Provide the (X, Y) coordinate of the cell's center where the given text is located.  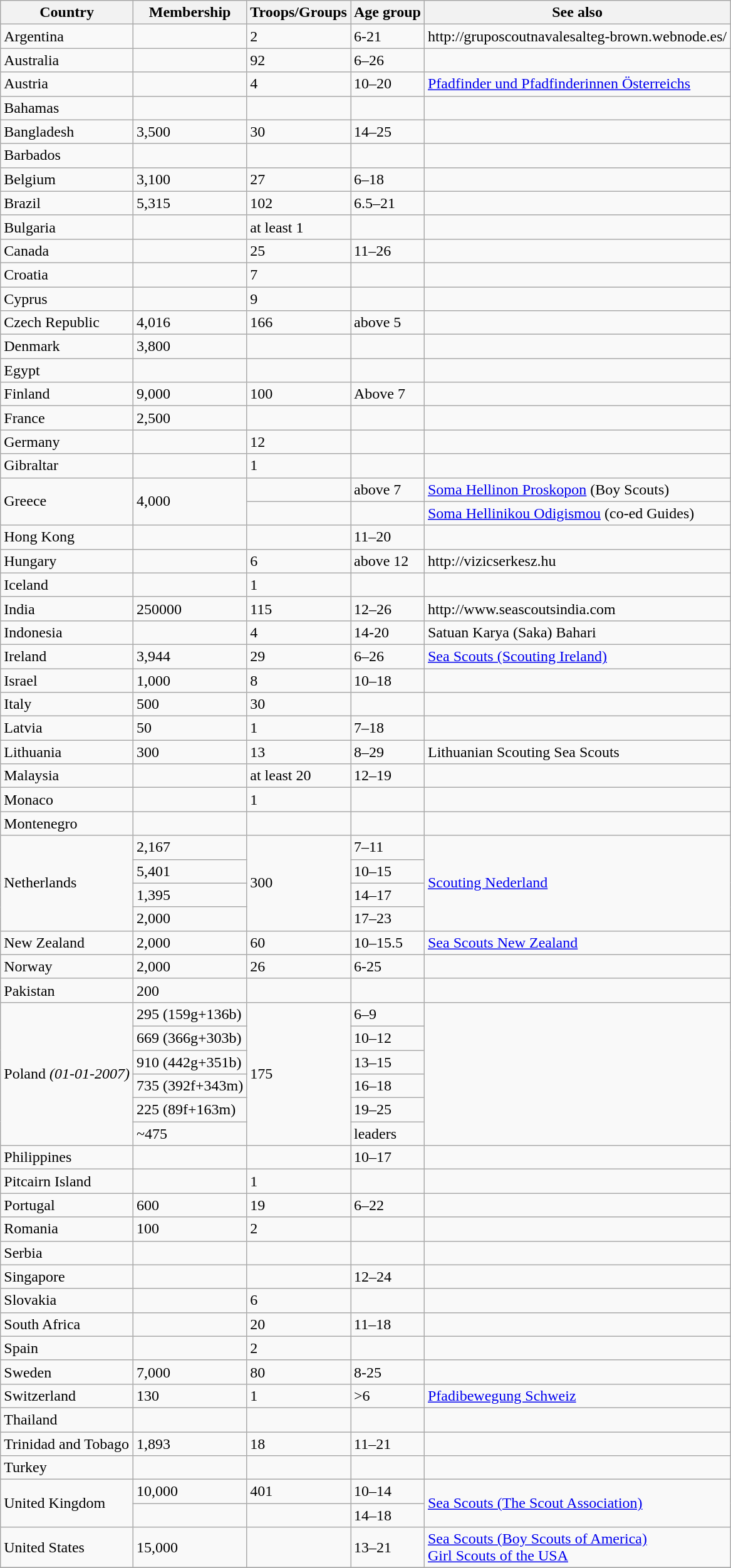
See also (577, 13)
Malaysia (67, 776)
3,500 (189, 132)
Philippines (67, 1158)
leaders (388, 1134)
Scouting Nederland (577, 883)
5,315 (189, 203)
Membership (189, 13)
Germany (67, 442)
Poland (01-01-2007) (67, 1074)
7 (299, 274)
130 (189, 1396)
Cyprus (67, 299)
>6 (388, 1396)
166 (299, 323)
10,000 (189, 1492)
Country (67, 13)
200 (189, 990)
~475 (189, 1134)
60 (299, 943)
10–17 (388, 1158)
Satuan Karya (Saka) Bahari (577, 632)
5,401 (189, 871)
Australia (67, 60)
7–18 (388, 728)
Austria (67, 84)
Latvia (67, 728)
Netherlands (67, 883)
Trinidad and Tobago (67, 1443)
Czech Republic (67, 323)
12–26 (388, 609)
910 (442g+351b) (189, 1062)
Pakistan (67, 990)
http://www.seascoutsindia.com (577, 609)
669 (366g+303b) (189, 1038)
1,893 (189, 1443)
11–18 (388, 1324)
6–22 (388, 1205)
Belgium (67, 179)
18 (299, 1443)
10–15.5 (388, 943)
50 (189, 728)
8-25 (388, 1372)
295 (159g+136b) (189, 1014)
Bangladesh (67, 132)
Montenegro (67, 823)
Pfadfinder und Pfadfinderinnen Österreichs (577, 84)
735 (392f+343m) (189, 1086)
15,000 (189, 1548)
19 (299, 1205)
14–17 (388, 895)
Bahamas (67, 108)
3,100 (189, 179)
at least 1 (299, 227)
Croatia (67, 274)
Hungary (67, 561)
3,800 (189, 347)
7,000 (189, 1372)
8 (299, 680)
4,000 (189, 501)
at least 20 (299, 776)
10–14 (388, 1492)
29 (299, 656)
7–11 (388, 847)
Serbia (67, 1253)
600 (189, 1205)
Gibraltar (67, 466)
India (67, 609)
France (67, 418)
Iceland (67, 585)
6.5–21 (388, 203)
Romania (67, 1229)
Egypt (67, 370)
250000 (189, 609)
6–9 (388, 1014)
Pitcairn Island (67, 1181)
401 (299, 1492)
Finland (67, 394)
10–12 (388, 1038)
Greece (67, 501)
Norway (67, 966)
26 (299, 966)
1,000 (189, 680)
10–15 (388, 871)
175 (299, 1074)
Portugal (67, 1205)
Bulgaria (67, 227)
500 (189, 704)
above 12 (388, 561)
Switzerland (67, 1396)
14-20 (388, 632)
3,944 (189, 656)
2,167 (189, 847)
United States (67, 1548)
Turkey (67, 1468)
Thailand (67, 1419)
11–20 (388, 537)
225 (89f+163m) (189, 1110)
10–18 (388, 680)
Sea Scouts (Scouting Ireland) (577, 656)
11–21 (388, 1443)
http://gruposcoutnavalesalteg-brown.webnode.es/ (577, 36)
above 7 (388, 489)
2,500 (189, 418)
9 (299, 299)
14–18 (388, 1515)
Sea Scouts New Zealand (577, 943)
Spain (67, 1348)
Monaco (67, 800)
Indonesia (67, 632)
12 (299, 442)
Sea Scouts (Boy Scouts of America)Girl Scouts of the USA (577, 1548)
9,000 (189, 394)
11–26 (388, 251)
80 (299, 1372)
4,016 (189, 323)
12–24 (388, 1277)
20 (299, 1324)
South Africa (67, 1324)
13–15 (388, 1062)
6-25 (388, 966)
Brazil (67, 203)
Barbados (67, 155)
Above 7 (388, 394)
13 (299, 752)
1,395 (189, 895)
http://vizicserkesz.hu (577, 561)
Lithuanian Scouting Sea Scouts (577, 752)
27 (299, 179)
Canada (67, 251)
New Zealand (67, 943)
Hong Kong (67, 537)
10–20 (388, 84)
Ireland (67, 656)
Sea Scouts (The Scout Association) (577, 1503)
92 (299, 60)
13–21 (388, 1548)
Italy (67, 704)
Sweden (67, 1372)
Singapore (67, 1277)
102 (299, 203)
115 (299, 609)
Lithuania (67, 752)
Slovakia (67, 1300)
6–18 (388, 179)
12–19 (388, 776)
Israel (67, 680)
Soma Hellinon Proskopon (Boy Scouts) (577, 489)
Soma Hellinikou Odigismou (co-ed Guides) (577, 513)
16–18 (388, 1086)
Pfadibewegung Schweiz (577, 1396)
Argentina (67, 36)
17–23 (388, 919)
19–25 (388, 1110)
14–25 (388, 132)
25 (299, 251)
United Kingdom (67, 1503)
8–29 (388, 752)
above 5 (388, 323)
Troops/Groups (299, 13)
6-21 (388, 36)
Denmark (67, 347)
Age group (388, 13)
